Return the (X, Y) coordinate for the center point of the cell that contains the specified text.  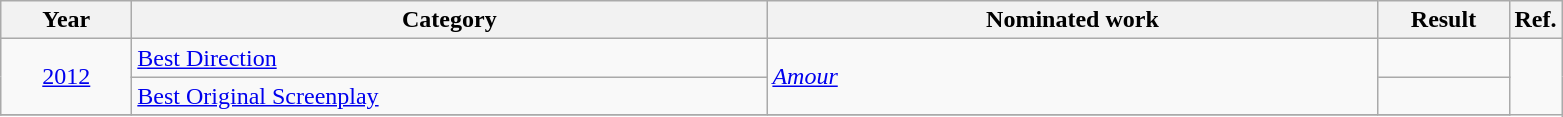
2012 (66, 77)
Best Direction (450, 58)
Result (1444, 20)
Nominated work (1072, 20)
Ref. (1536, 20)
Amour (1072, 77)
Best Original Screenplay (450, 96)
Category (450, 20)
Year (66, 20)
